Scan for the cell matching the given text and deliver its [X, Y] coordinate at center. 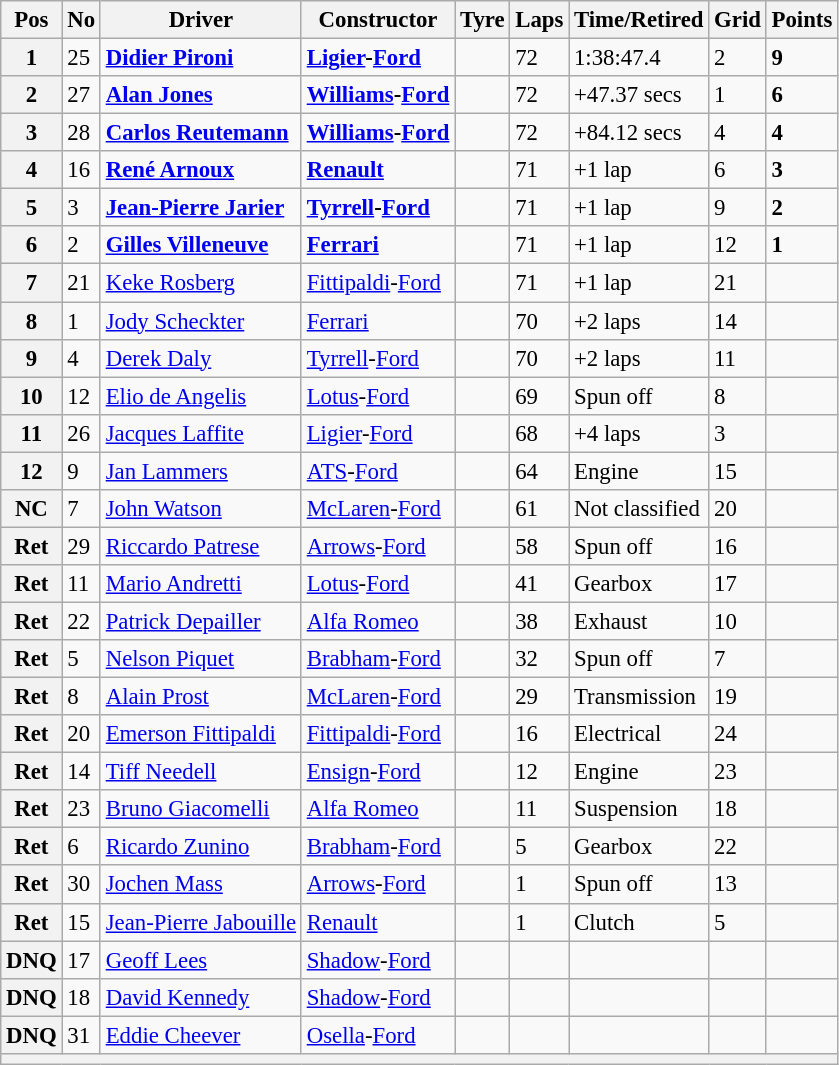
64 [540, 471]
Clutch [639, 922]
Mario Andretti [200, 584]
27 [81, 95]
41 [540, 584]
31 [81, 1035]
Jan Lammers [200, 471]
Pos [32, 20]
Nelson Piquet [200, 659]
Keke Rosberg [200, 283]
+84.12 secs [639, 133]
David Kennedy [200, 997]
Derek Daly [200, 358]
Patrick Depailler [200, 621]
28 [81, 133]
Jean-Pierre Jabouille [200, 922]
25 [81, 58]
Alan Jones [200, 95]
30 [81, 885]
Alain Prost [200, 697]
Carlos Reutemann [200, 133]
Time/Retired [639, 20]
68 [540, 433]
38 [540, 621]
Driver [200, 20]
Transmission [639, 697]
Tiff Needell [200, 772]
Constructor [378, 20]
ATS-Ford [378, 471]
Jean-Pierre Jarier [200, 208]
69 [540, 396]
Eddie Cheever [200, 1035]
Didier Pironi [200, 58]
René Arnoux [200, 170]
Riccardo Patrese [200, 546]
No [81, 20]
Not classified [639, 509]
Electrical [639, 734]
Grid [738, 20]
Suspension [639, 809]
19 [738, 697]
+4 laps [639, 433]
+47.37 secs [639, 95]
61 [540, 509]
Elio de Angelis [200, 396]
Laps [540, 20]
Geoff Lees [200, 960]
Jacques Laffite [200, 433]
Gilles Villeneuve [200, 245]
Jochen Mass [200, 885]
NC [32, 509]
Exhaust [639, 621]
Bruno Giacomelli [200, 809]
Osella-Ford [378, 1035]
John Watson [200, 509]
Points [802, 20]
58 [540, 546]
Jody Scheckter [200, 321]
Tyre [482, 20]
1:38:47.4 [639, 58]
Emerson Fittipaldi [200, 734]
32 [540, 659]
Ricardo Zunino [200, 847]
13 [738, 885]
24 [738, 734]
Ensign-Ford [378, 772]
26 [81, 433]
